Provide the (X, Y) coordinate of the cell's center where the given text is located.  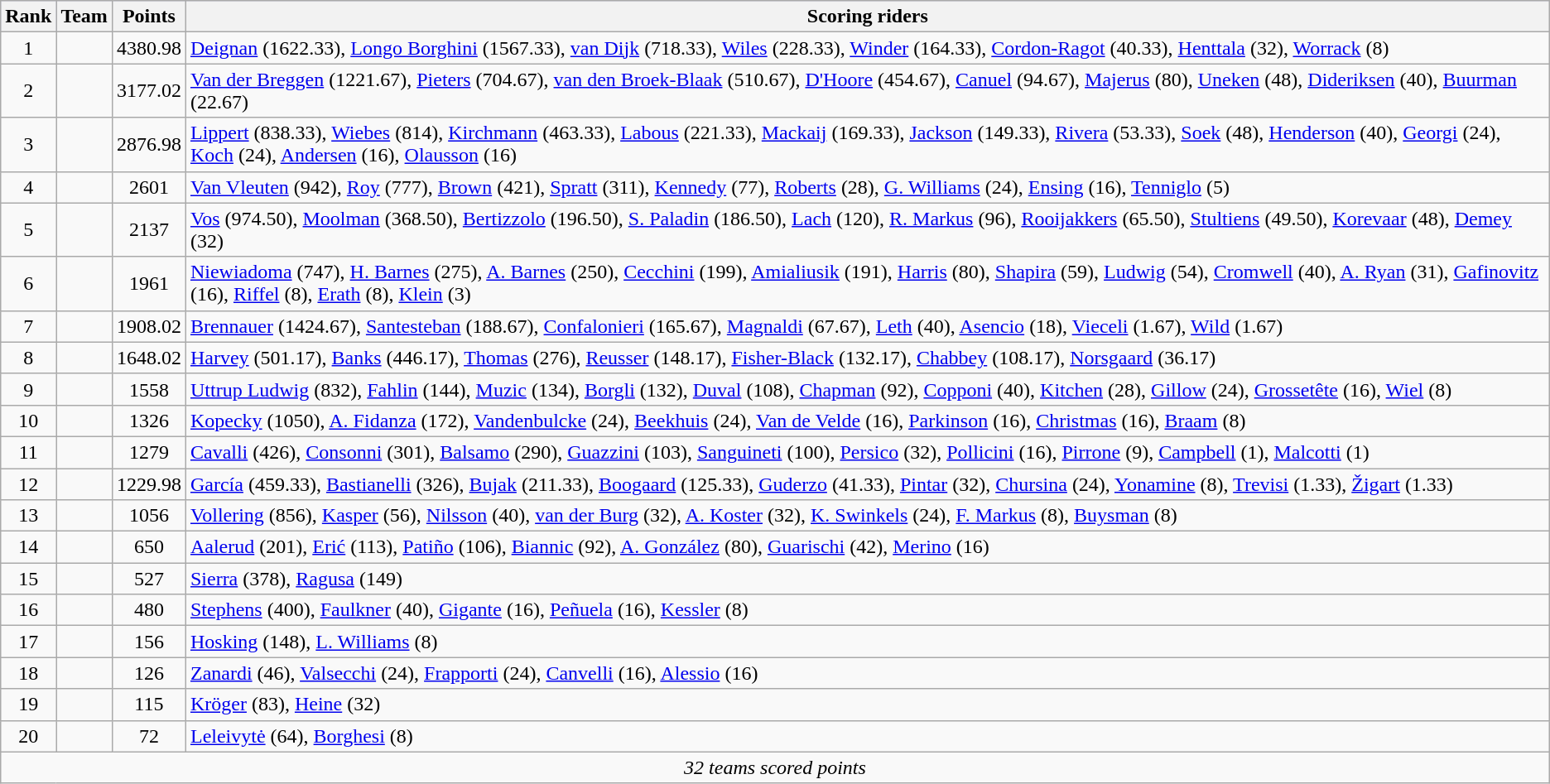
18 (28, 673)
650 (149, 547)
Brennauer (1424.67), Santesteban (188.67), Confalonieri (165.67), Magnaldi (67.67), Leth (40), Asencio (18), Vieceli (1.67), Wild (1.67) (868, 326)
Rank (28, 17)
527 (149, 579)
9 (28, 389)
72 (149, 736)
12 (28, 484)
Kopecky (1050), A. Fidanza (172), Vandenbulcke (24), Beekhuis (24), Van de Velde (16), Parkinson (16), Christmas (16), Braam (8) (868, 421)
20 (28, 736)
17 (28, 642)
10 (28, 421)
Team (84, 17)
2876.98 (149, 144)
16 (28, 610)
Points (149, 17)
480 (149, 610)
Vollering (856), Kasper (56), Nilsson (40), van der Burg (32), A. Koster (32), K. Swinkels (24), F. Markus (8), Buysman (8) (868, 516)
Van Vleuten (942), Roy (777), Brown (421), Spratt (311), Kennedy (77), Roberts (28), G. Williams (24), Ensing (16), Tenniglo (5) (868, 187)
Hosking (148), L. Williams (8) (868, 642)
4380.98 (149, 48)
Stephens (400), Faulkner (40), Gigante (16), Peñuela (16), Kessler (8) (868, 610)
14 (28, 547)
2137 (149, 230)
Aalerud (201), Erić (113), Patiño (106), Biannic (92), A. González (80), Guarischi (42), Merino (16) (868, 547)
Zanardi (46), Valsecchi (24), Frapporti (24), Canvelli (16), Alessio (16) (868, 673)
5 (28, 230)
Scoring riders (868, 17)
Harvey (501.17), Banks (446.17), Thomas (276), Reusser (148.17), Fisher-Black (132.17), Chabbey (108.17), Norsgaard (36.17) (868, 358)
3 (28, 144)
6 (28, 283)
1908.02 (149, 326)
Leleivytė (64), Borghesi (8) (868, 736)
13 (28, 516)
2 (28, 91)
126 (149, 673)
15 (28, 579)
1648.02 (149, 358)
1961 (149, 283)
11 (28, 452)
1229.98 (149, 484)
Deignan (1622.33), Longo Borghini (1567.33), van Dijk (718.33), Wiles (228.33), Winder (164.33), Cordon-Ragot (40.33), Henttala (32), Worrack (8) (868, 48)
3177.02 (149, 91)
1056 (149, 516)
4 (28, 187)
1558 (149, 389)
8 (28, 358)
2601 (149, 187)
19 (28, 705)
Kröger (83), Heine (32) (868, 705)
156 (149, 642)
1279 (149, 452)
7 (28, 326)
1 (28, 48)
Cavalli (426), Consonni (301), Balsamo (290), Guazzini (103), Sanguineti (100), Persico (32), Pollicini (16), Pirrone (9), Campbell (1), Malcotti (1) (868, 452)
1326 (149, 421)
115 (149, 705)
32 teams scored points (775, 767)
Sierra (378), Ragusa (149) (868, 579)
